Extract the (x, y) coordinate from the center of the cell holding the provided text.  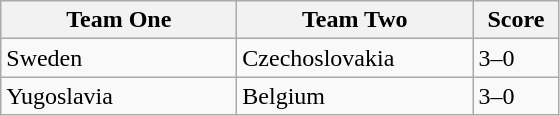
Score (516, 20)
Team Two (355, 20)
Sweden (119, 58)
Team One (119, 20)
Belgium (355, 96)
Czechoslovakia (355, 58)
Yugoslavia (119, 96)
